Identify which cell holds the provided text, then report its [X, Y] central coordinate. 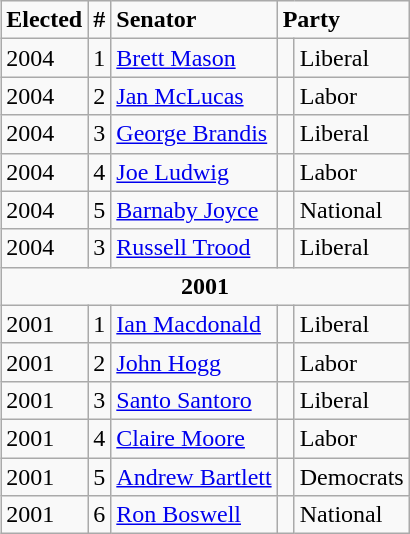
Andrew Bartlett [194, 477]
Barnaby Joyce [194, 210]
6 [100, 515]
Ian Macdonald [194, 324]
Party [343, 20]
Ron Boswell [194, 515]
Brett Mason [194, 58]
Claire Moore [194, 438]
Russell Trood [194, 248]
Elected [44, 20]
Santo Santoro [194, 400]
Joe Ludwig [194, 172]
George Brandis [194, 134]
Democrats [352, 477]
# [100, 20]
Jan McLucas [194, 96]
Senator [194, 20]
John Hogg [194, 362]
